Locate the cell with the specified text and output its [X, Y] center coordinate. 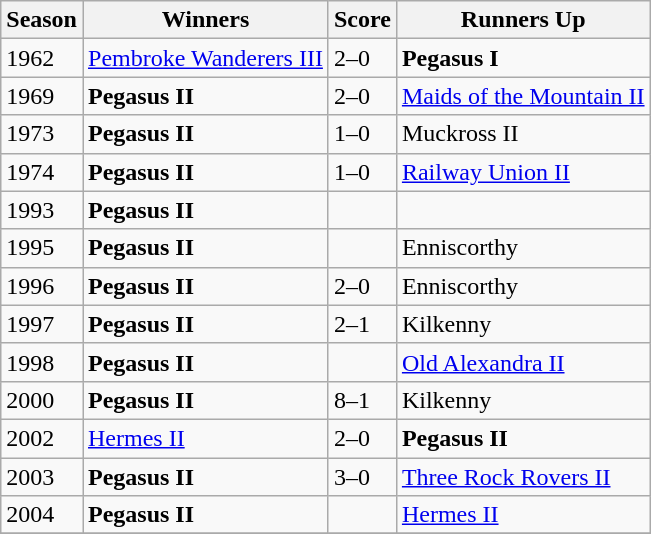
2002 [42, 438]
Winners [205, 20]
2004 [42, 515]
1993 [42, 210]
3–0 [362, 477]
Three Rock Rovers II [523, 477]
Pegasus I [523, 58]
Pembroke Wanderers III [205, 58]
2–1 [362, 324]
Muckross II [523, 134]
1995 [42, 248]
1973 [42, 134]
1969 [42, 96]
1974 [42, 172]
Season [42, 20]
Score [362, 20]
Old Alexandra II [523, 362]
Maids of the Mountain II [523, 96]
1998 [42, 362]
2000 [42, 400]
Railway Union II [523, 172]
2003 [42, 477]
1997 [42, 324]
8–1 [362, 400]
1962 [42, 58]
Runners Up [523, 20]
1996 [42, 286]
